Identify which cell holds the provided text, then report its (x, y) central coordinate. 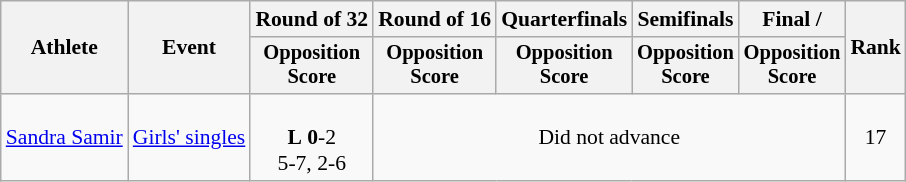
Round of 32 (312, 19)
17 (876, 138)
Girls' singles (190, 138)
L 0-2 5-7, 2-6 (312, 138)
Round of 16 (434, 19)
Athlete (64, 48)
Event (190, 48)
Sandra Samir (64, 138)
Did not advance (609, 138)
Quarterfinals (564, 19)
Rank (876, 48)
Semifinals (686, 19)
Final / (792, 19)
